Identify which cell holds the provided text, then report its [X, Y] central coordinate. 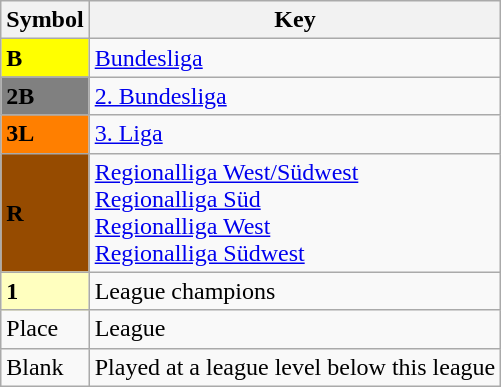
B [45, 58]
Regionalliga West/Südwest Regionalliga Süd Regionalliga West Regionalliga Südwest [295, 212]
2B [45, 96]
League champions [295, 291]
1 [45, 291]
Place [45, 329]
3L [45, 134]
2. Bundesliga [295, 96]
Played at a league level below this league [295, 367]
Bundesliga [295, 58]
3. Liga [295, 134]
Key [295, 20]
R [45, 212]
Symbol [45, 20]
League [295, 329]
Blank [45, 367]
